Determine the [X, Y] coordinate at the center of the cell enclosing the given text.  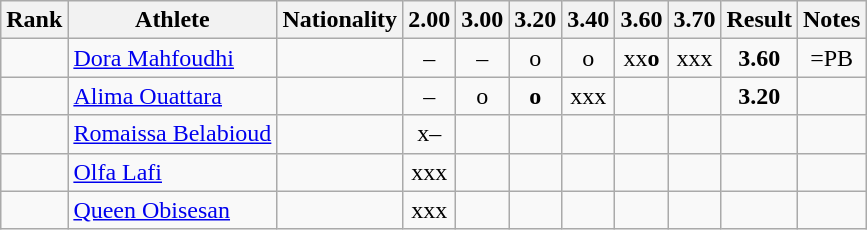
Queen Obisesan [172, 210]
Notes [831, 20]
xxo [642, 58]
Alima Ouattara [172, 96]
x– [430, 134]
Nationality [340, 20]
2.00 [430, 20]
Athlete [172, 20]
Dora Mahfoudhi [172, 58]
=PB [831, 58]
3.00 [482, 20]
Olfa Lafi [172, 172]
Result [759, 20]
3.40 [588, 20]
Romaissa Belabioud [172, 134]
Rank [34, 20]
3.70 [694, 20]
